Locate the cell with the specified text and output its [X, Y] center coordinate. 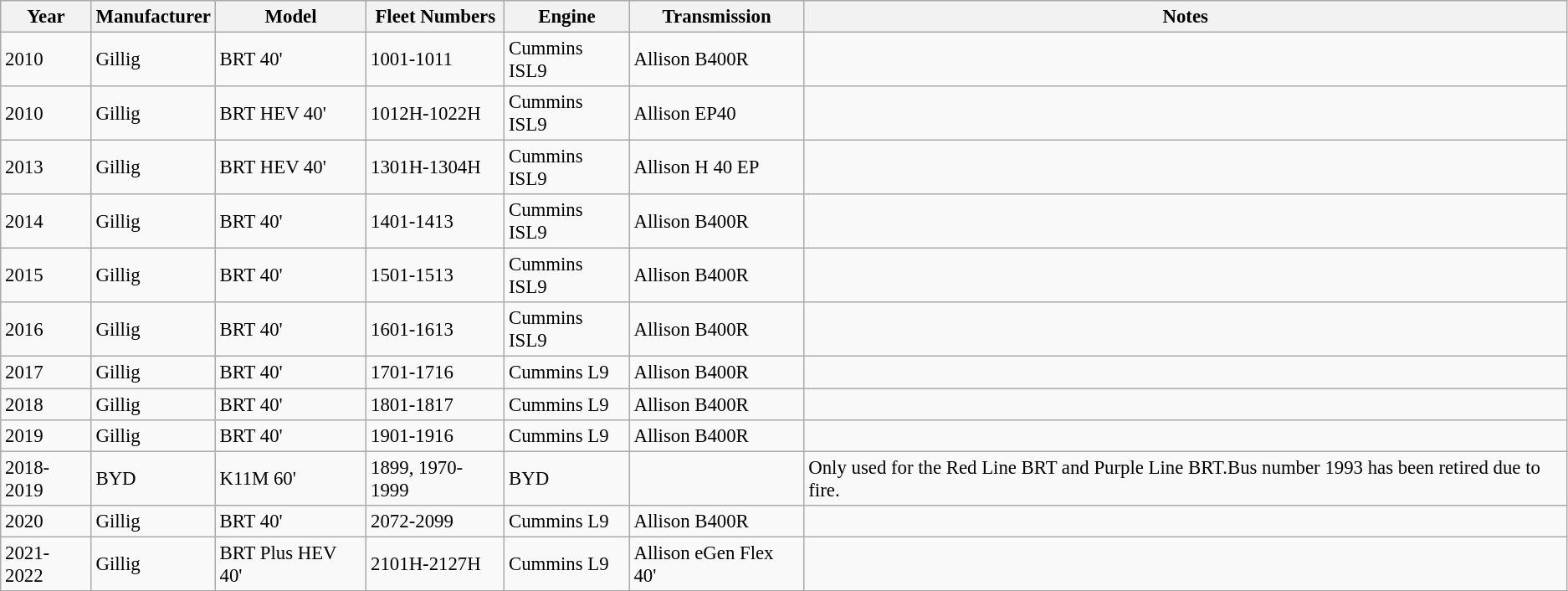
Only used for the Red Line BRT and Purple Line BRT.Bus number 1993 has been retired due to fire. [1185, 479]
1801-1817 [435, 404]
1301H-1304H [435, 167]
Year [46, 17]
Manufacturer [153, 17]
1901-1916 [435, 435]
Notes [1185, 17]
1601-1613 [435, 330]
2013 [46, 167]
2014 [46, 221]
1899, 1970-1999 [435, 479]
1401-1413 [435, 221]
2019 [46, 435]
1001-1011 [435, 60]
1701-1716 [435, 373]
Allison H 40 EP [716, 167]
2018-2019 [46, 479]
2016 [46, 330]
2072-2099 [435, 521]
Allison eGen Flex 40' [716, 564]
Engine [567, 17]
Allison EP40 [716, 114]
1501-1513 [435, 276]
Model [291, 17]
1012H-1022H [435, 114]
2015 [46, 276]
2018 [46, 404]
2021-2022 [46, 564]
K11M 60' [291, 479]
Fleet Numbers [435, 17]
Transmission [716, 17]
BRT Plus HEV 40' [291, 564]
2020 [46, 521]
2101H-2127H [435, 564]
2017 [46, 373]
